Identify which cell holds the provided text, then report its [x, y] central coordinate. 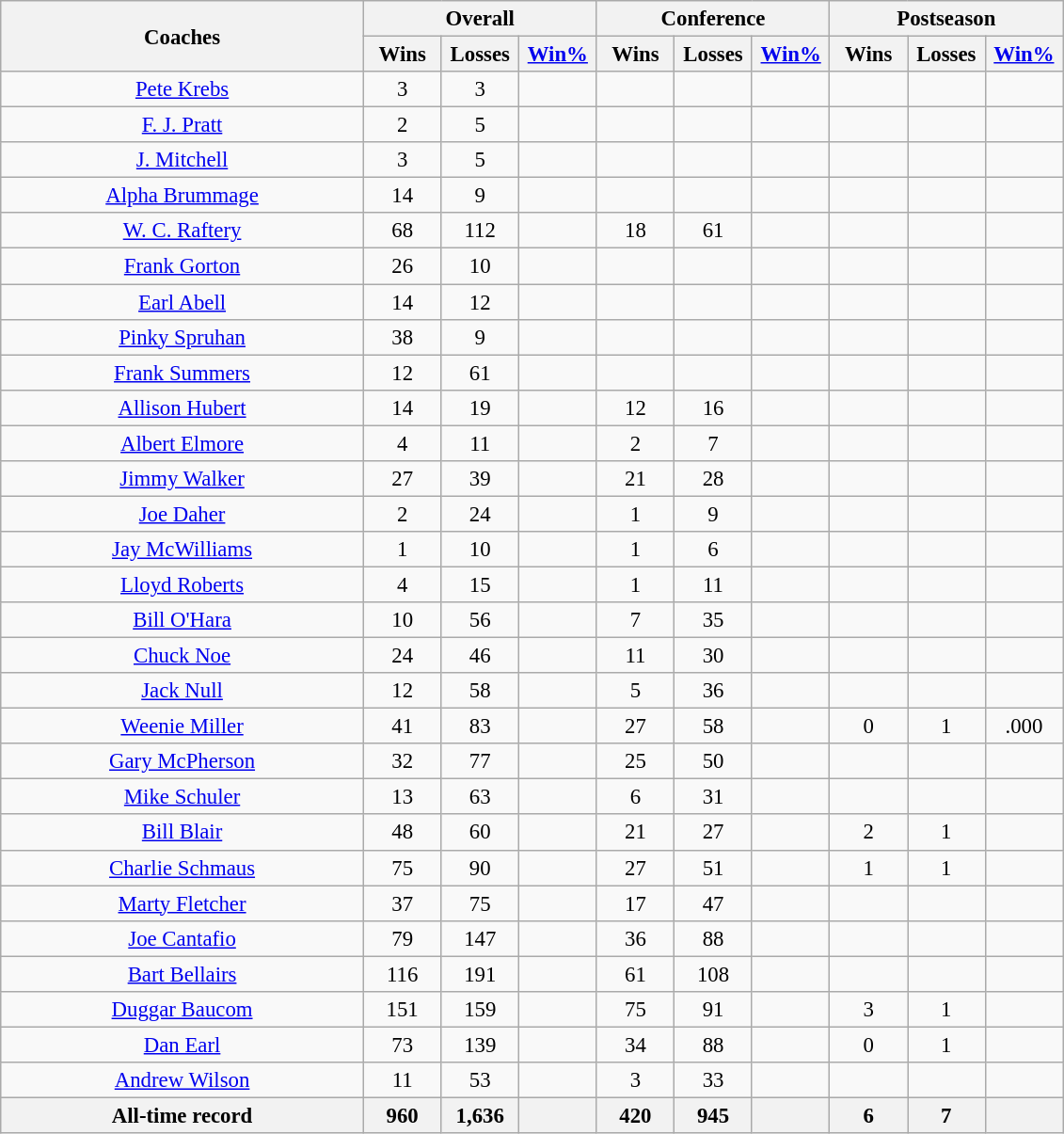
Gary McPherson [183, 761]
Dan Earl [183, 1045]
Bill O'Hara [183, 620]
16 [713, 407]
50 [713, 761]
116 [403, 974]
41 [403, 727]
Albert Elmore [183, 443]
Chuck Noe [183, 656]
147 [480, 938]
W. C. Raftery [183, 231]
Marty Fletcher [183, 903]
13 [403, 797]
108 [713, 974]
Charlie Schmaus [183, 868]
51 [713, 868]
139 [480, 1045]
Earl Abell [183, 302]
Allison Hubert [183, 407]
38 [403, 337]
Jimmy Walker [183, 479]
32 [403, 761]
77 [480, 761]
56 [480, 620]
26 [403, 266]
79 [403, 938]
Alpha Brummage [183, 196]
Bart Bellairs [183, 974]
420 [636, 1115]
All-time record [183, 1115]
48 [403, 833]
28 [713, 479]
35 [713, 620]
Bill Blair [183, 833]
34 [636, 1045]
68 [403, 231]
Postseason [946, 19]
73 [403, 1045]
Joe Daher [183, 514]
F. J. Pratt [183, 125]
Duggar Baucom [183, 1010]
Conference [713, 19]
83 [480, 727]
19 [480, 407]
Overall [480, 19]
Pete Krebs [183, 89]
945 [713, 1115]
Mike Schuler [183, 797]
151 [403, 1010]
90 [480, 868]
25 [636, 761]
53 [480, 1080]
Coaches [183, 36]
Pinky Spruhan [183, 337]
112 [480, 231]
60 [480, 833]
159 [480, 1010]
1,636 [480, 1115]
J. Mitchell [183, 160]
Joe Cantafio [183, 938]
31 [713, 797]
Frank Summers [183, 373]
18 [636, 231]
37 [403, 903]
Lloyd Roberts [183, 584]
15 [480, 584]
Andrew Wilson [183, 1080]
Frank Gorton [183, 266]
191 [480, 974]
30 [713, 656]
Jay McWilliams [183, 550]
47 [713, 903]
46 [480, 656]
39 [480, 479]
33 [713, 1080]
17 [636, 903]
63 [480, 797]
960 [403, 1115]
91 [713, 1010]
Weenie Miller [183, 727]
Jack Null [183, 691]
.000 [1024, 727]
